Extract the [x, y] coordinate from the center of the cell holding the provided text.  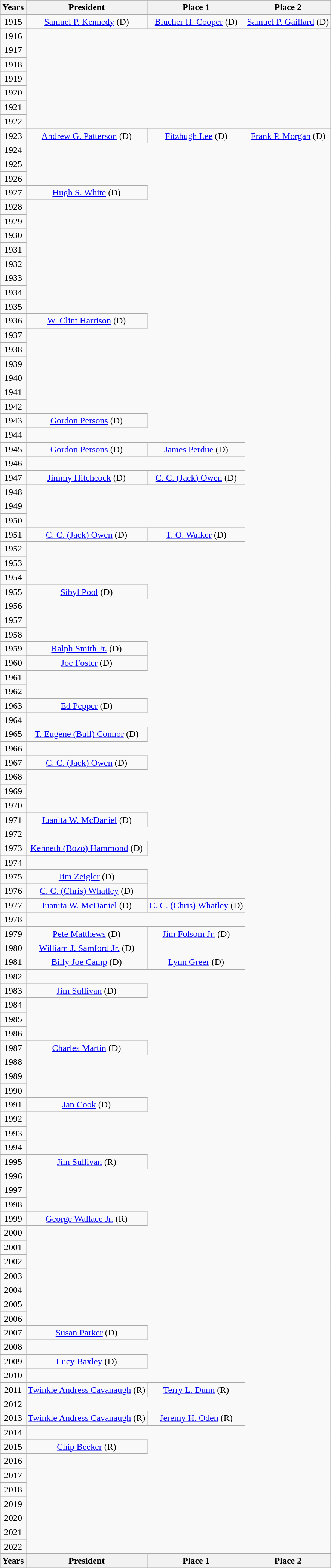
1935 [13, 307]
1924 [13, 150]
1965 [13, 734]
2016 [13, 1461]
Samuel P. Gaillard (D) [288, 22]
1934 [13, 292]
1968 [13, 777]
1997 [13, 1190]
James Perdue (D) [196, 449]
Lynn Greer (D) [196, 962]
2018 [13, 1489]
1939 [13, 364]
1933 [13, 278]
1988 [13, 1062]
1942 [13, 406]
1955 [13, 592]
1925 [13, 164]
1967 [13, 763]
T. Eugene (Bull) Connor (D) [87, 734]
1931 [13, 250]
2014 [13, 1432]
1987 [13, 1048]
Ed Pepper (D) [87, 706]
1994 [13, 1148]
1970 [13, 805]
1981 [13, 962]
1982 [13, 976]
George Wallace Jr. (R) [87, 1219]
Terry L. Dunn (R) [196, 1390]
1986 [13, 1033]
1998 [13, 1204]
Fitzhugh Lee (D) [196, 136]
1962 [13, 692]
2020 [13, 1518]
2022 [13, 1547]
1920 [13, 93]
1936 [13, 321]
1989 [13, 1076]
1979 [13, 934]
1992 [13, 1119]
Billy Joe Camp (D) [87, 962]
1963 [13, 706]
1991 [13, 1105]
1948 [13, 492]
1943 [13, 421]
Chip Beeker (R) [87, 1447]
1961 [13, 677]
1954 [13, 577]
Jeremy H. Oden (R) [196, 1418]
1926 [13, 179]
1916 [13, 36]
William J. Samford Jr. (D) [87, 948]
Jimmy Hitchcock (D) [87, 478]
T. O. Walker (D) [196, 535]
2012 [13, 1404]
Jan Cook (D) [87, 1105]
Jim Folsom Jr. (D) [196, 934]
Lucy Baxley (D) [87, 1361]
1999 [13, 1219]
1956 [13, 606]
2008 [13, 1347]
1949 [13, 506]
Joe Foster (D) [87, 663]
1941 [13, 392]
Jim Zeigler (D) [87, 877]
1921 [13, 107]
1923 [13, 136]
1980 [13, 948]
1928 [13, 207]
1915 [13, 22]
Frank P. Morgan (D) [288, 136]
Samuel P. Kennedy (D) [87, 22]
Andrew G. Patterson (D) [87, 136]
2003 [13, 1276]
Hugh S. White (D) [87, 193]
Jim Sullivan (D) [87, 991]
Pete Matthews (D) [87, 934]
Blucher H. Cooper (D) [196, 22]
2006 [13, 1318]
1951 [13, 535]
1952 [13, 549]
1969 [13, 791]
1964 [13, 720]
Sibyl Pool (D) [87, 592]
Kenneth (Bozo) Hammond (D) [87, 848]
1972 [13, 834]
2013 [13, 1418]
2019 [13, 1504]
2007 [13, 1333]
Susan Parker (D) [87, 1333]
1932 [13, 264]
1995 [13, 1162]
1940 [13, 378]
1953 [13, 563]
2002 [13, 1261]
1919 [13, 79]
1996 [13, 1176]
1938 [13, 349]
2004 [13, 1290]
1937 [13, 335]
Ralph Smith Jr. (D) [87, 649]
1983 [13, 991]
1990 [13, 1091]
1917 [13, 50]
W. Clint Harrison (D) [87, 321]
1984 [13, 1005]
2001 [13, 1247]
1959 [13, 649]
2015 [13, 1447]
1945 [13, 449]
2000 [13, 1233]
1971 [13, 820]
1977 [13, 905]
2017 [13, 1475]
1978 [13, 920]
Jim Sullivan (R) [87, 1162]
1918 [13, 64]
1930 [13, 235]
1957 [13, 620]
1929 [13, 221]
1993 [13, 1133]
1922 [13, 121]
1927 [13, 193]
Charles Martin (D) [87, 1048]
2009 [13, 1361]
1976 [13, 891]
1947 [13, 478]
1973 [13, 848]
2011 [13, 1390]
1960 [13, 663]
2021 [13, 1532]
1985 [13, 1019]
1944 [13, 435]
1974 [13, 862]
1966 [13, 748]
2010 [13, 1376]
1946 [13, 464]
2005 [13, 1304]
1958 [13, 635]
1950 [13, 520]
1975 [13, 877]
